Scan for the cell matching the given text and deliver its (X, Y) coordinate at center. 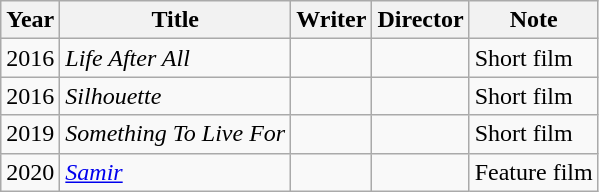
Something To Live For (176, 134)
Director (420, 20)
2020 (30, 172)
Writer (332, 20)
2019 (30, 134)
Life After All (176, 58)
Note (534, 20)
Silhouette (176, 96)
Year (30, 20)
Samir (176, 172)
Title (176, 20)
Feature film (534, 172)
